Search for the cell housing the specified text and yield its [X, Y] center coordinate. 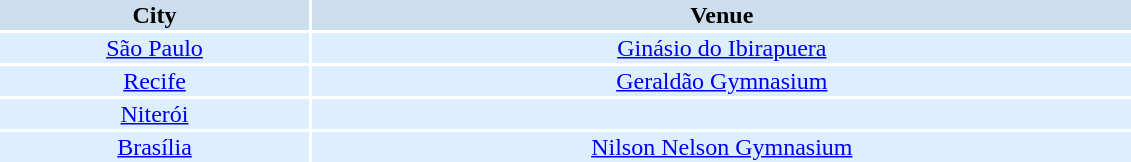
Niterói [154, 114]
Brasília [154, 147]
São Paulo [154, 48]
City [154, 15]
Recife [154, 81]
